For the text-containing cell, return its midpoint in (X, Y) coordinate format. 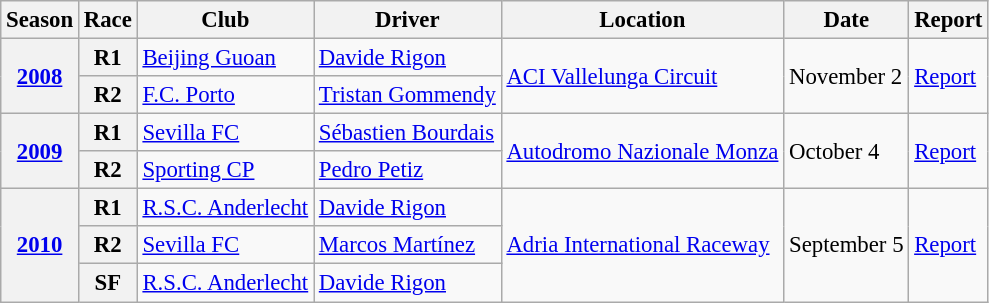
2008 (40, 76)
Season (40, 20)
SF (108, 283)
ACI Vallelunga Circuit (642, 76)
October 4 (846, 152)
Driver (408, 20)
Marcos Martínez (408, 245)
Club (225, 20)
November 2 (846, 76)
F.C. Porto (225, 95)
Race (108, 20)
Location (642, 20)
Sébastien Bourdais (408, 133)
Pedro Petiz (408, 170)
Adria International Raceway (642, 246)
September 5 (846, 246)
2009 (40, 152)
Date (846, 20)
Autodromo Nazionale Monza (642, 152)
2010 (40, 246)
Tristan Gommendy (408, 95)
Beijing Guoan (225, 58)
Sporting CP (225, 170)
